Detect which cell encompasses the target text, then output its [x, y] center coordinate. 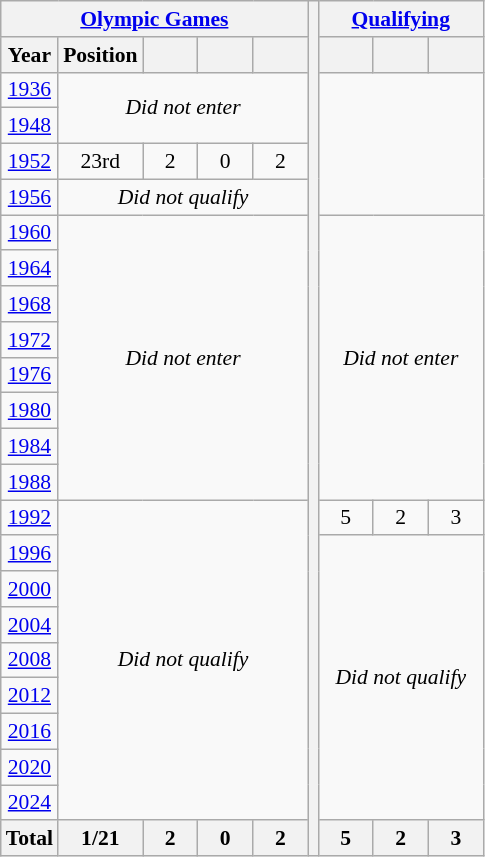
23rd [100, 162]
1/21 [100, 839]
2012 [30, 696]
1992 [30, 518]
2024 [30, 803]
1996 [30, 554]
1972 [30, 340]
1952 [30, 162]
2020 [30, 767]
2016 [30, 732]
1948 [30, 126]
1956 [30, 197]
Qualifying [400, 19]
Position [100, 55]
1976 [30, 375]
Olympic Games [154, 19]
1960 [30, 233]
2004 [30, 625]
1984 [30, 447]
2000 [30, 589]
1980 [30, 411]
2008 [30, 660]
Total [30, 839]
Year [30, 55]
1968 [30, 304]
1988 [30, 482]
1936 [30, 90]
1964 [30, 269]
